Output the [X, Y] coordinate of the center of the cell containing the given text.  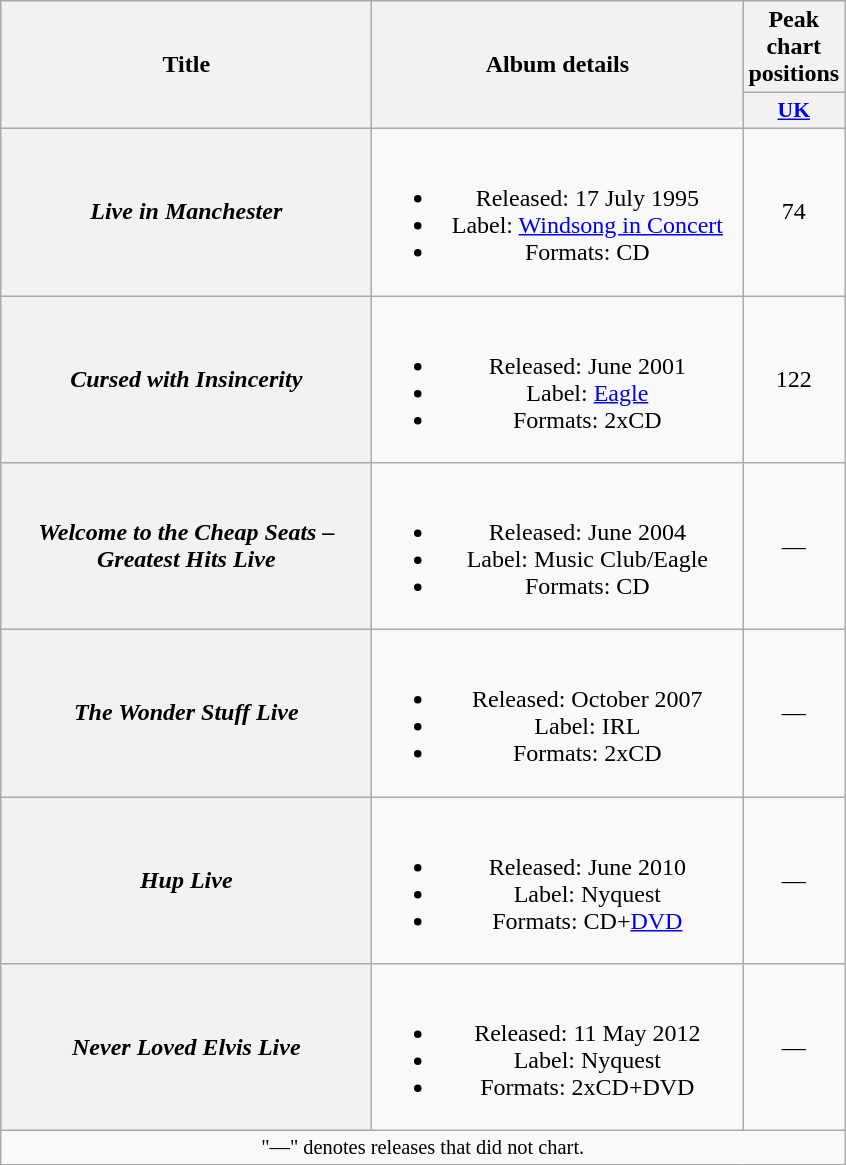
Released: October 2007Label: IRLFormats: 2xCD [558, 714]
Hup Live [186, 880]
Released: June 2004Label: Music Club/EagleFormats: CD [558, 546]
"—" denotes releases that did not chart. [423, 1148]
Album details [558, 65]
122 [794, 380]
Released: 17 July 1995Label: Windsong in ConcertFormats: CD [558, 212]
Peak chart positions [794, 47]
74 [794, 212]
The Wonder Stuff Live [186, 714]
UK [794, 111]
Released: June 2010Label: NyquestFormats: CD+DVD [558, 880]
Released: 11 May 2012Label: NyquestFormats: 2xCD+DVD [558, 1048]
Released: June 2001Label: EagleFormats: 2xCD [558, 380]
Title [186, 65]
Welcome to the Cheap Seats – Greatest Hits Live [186, 546]
Cursed with Insincerity [186, 380]
Never Loved Elvis Live [186, 1048]
Live in Manchester [186, 212]
